Output the [x, y] coordinate of the center of the cell containing the given text.  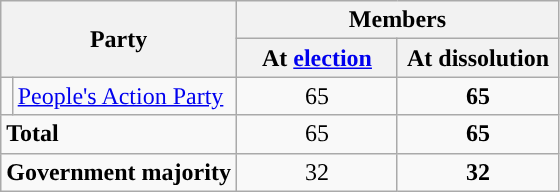
Government majority [119, 172]
At election [316, 58]
People's Action Party [124, 96]
Party [119, 39]
Total [119, 134]
At dissolution [478, 58]
Members [397, 20]
